For the text-containing cell, return its midpoint in (X, Y) coordinate format. 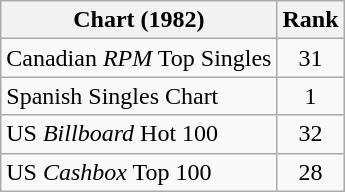
US Billboard Hot 100 (139, 134)
US Cashbox Top 100 (139, 172)
32 (310, 134)
1 (310, 96)
28 (310, 172)
Rank (310, 20)
31 (310, 58)
Canadian RPM Top Singles (139, 58)
Spanish Singles Chart (139, 96)
Chart (1982) (139, 20)
